Provide the (X, Y) coordinate of the cell's center where the given text is located.  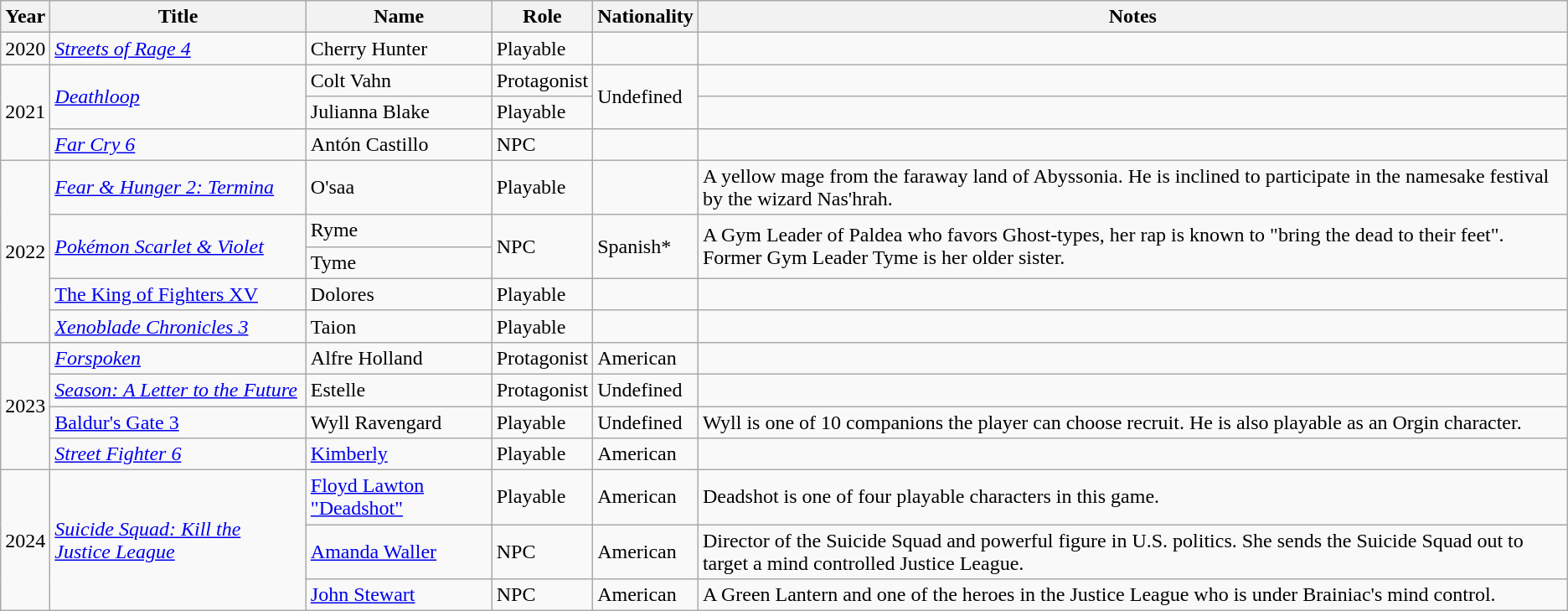
Tyme (399, 262)
Floyd Lawton "Deadshot" (399, 498)
Amanda Waller (399, 551)
Dolores (399, 294)
John Stewart (399, 595)
Director of the Suicide Squad and powerful figure in U.S. politics. She sends the Suicide Squad out to target a mind controlled Justice League. (1132, 551)
Antón Castillo (399, 144)
Taion (399, 326)
Deathloop (178, 96)
The King of Fighters XV (178, 294)
Colt Vahn (399, 80)
Wyll Ravengard (399, 422)
Suicide Squad: Kill the Justice League (178, 541)
2024 (25, 541)
Forspoken (178, 358)
Alfre Holland (399, 358)
Title (178, 17)
O'saa (399, 188)
Baldur's Gate 3 (178, 422)
Far Cry 6 (178, 144)
Kimberly (399, 454)
Role (542, 17)
Julianna Blake (399, 112)
2022 (25, 251)
Cherry Hunter (399, 49)
Street Fighter 6 (178, 454)
Estelle (399, 390)
Nationality (646, 17)
Xenoblade Chronicles 3 (178, 326)
Season: A Letter to the Future (178, 390)
Deadshot is one of four playable characters in this game. (1132, 498)
Name (399, 17)
Wyll is one of 10 companions the player can choose recruit. He is also playable as an Orgin character. (1132, 422)
Spanish* (646, 246)
Notes (1132, 17)
Ryme (399, 230)
Streets of Rage 4 (178, 49)
2020 (25, 49)
A Green Lantern and one of the heroes in the Justice League who is under Brainiac's mind control. (1132, 595)
2023 (25, 406)
Pokémon Scarlet & Violet (178, 246)
2021 (25, 112)
A yellow mage from the faraway land of Abyssonia. He is inclined to participate in the namesake festival by the wizard Nas'hrah. (1132, 188)
Fear & Hunger 2: Termina (178, 188)
Year (25, 17)
A Gym Leader of Paldea who favors Ghost-types, her rap is known to "bring the dead to their feet". Former Gym Leader Tyme is her older sister. (1132, 246)
